From the cell containing the given text, extract its center point as (x, y) coordinate. 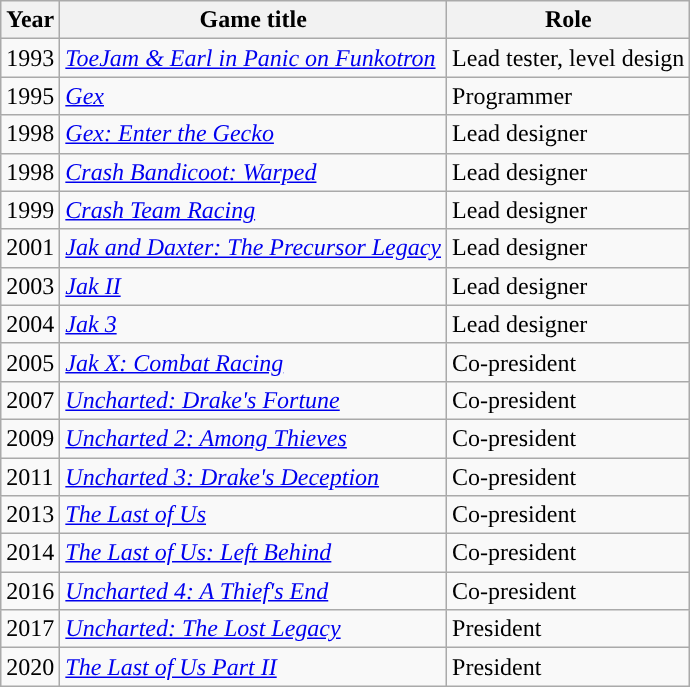
2004 (30, 324)
2001 (30, 248)
2009 (30, 438)
Uncharted 3: Drake's Deception (254, 477)
Role (568, 20)
Game title (254, 20)
Gex (254, 96)
2007 (30, 400)
2020 (30, 667)
Uncharted 2: Among Thieves (254, 438)
Jak X: Combat Racing (254, 362)
Crash Bandicoot: Warped (254, 172)
Year (30, 20)
2016 (30, 591)
Jak and Daxter: The Precursor Legacy (254, 248)
ToeJam & Earl in Panic on Funkotron (254, 58)
1993 (30, 58)
2005 (30, 362)
The Last of Us Part II (254, 667)
Uncharted 4: A Thief's End (254, 591)
Jak 3 (254, 324)
2017 (30, 629)
Crash Team Racing (254, 210)
Gex: Enter the Gecko (254, 134)
The Last of Us: Left Behind (254, 553)
2003 (30, 286)
Lead tester, level design (568, 58)
2011 (30, 477)
1999 (30, 210)
Uncharted: The Lost Legacy (254, 629)
Uncharted: Drake's Fortune (254, 400)
2013 (30, 515)
2014 (30, 553)
The Last of Us (254, 515)
1995 (30, 96)
Jak II (254, 286)
Programmer (568, 96)
